Search for the cell housing the specified text and yield its (x, y) center coordinate. 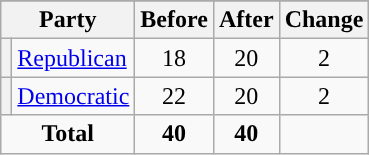
Change (324, 20)
18 (174, 58)
Before (174, 20)
Republican (74, 58)
22 (174, 96)
Total (68, 134)
After (246, 20)
Democratic (74, 96)
Party (68, 20)
